Capture the cell that displays the provided text and extract its (x, y) central coordinate. 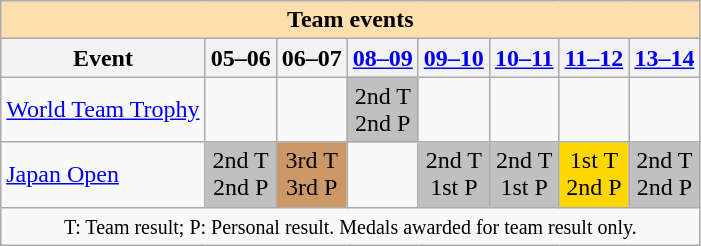
Japan Open (103, 174)
10–11 (524, 58)
13–14 (664, 58)
06–07 (312, 58)
Event (103, 58)
T: Team result; P: Personal result. Medals awarded for team result only. (350, 226)
3rd T 3rd P (312, 174)
11–12 (594, 58)
05–06 (240, 58)
09–10 (454, 58)
08–09 (382, 58)
Team events (350, 20)
1st T 2nd P (594, 174)
World Team Trophy (103, 110)
